Search for the cell housing the specified text and yield its (x, y) center coordinate. 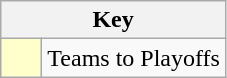
Key (114, 20)
Teams to Playoffs (134, 58)
